Return [x, y] of the center of cell containing provided text 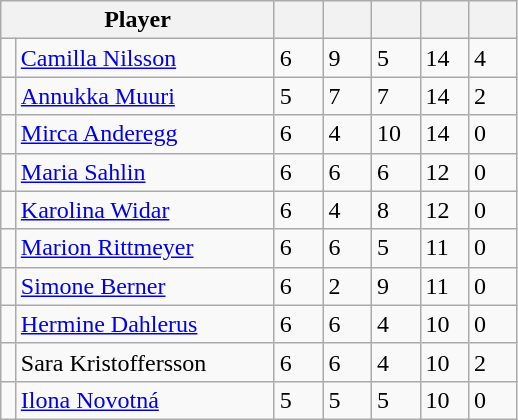
Player [138, 20]
Maria Sahlin [144, 172]
8 [396, 210]
Ilona Novotná [144, 400]
Karolina Widar [144, 210]
Sara Kristoffersson [144, 362]
Camilla Nilsson [144, 58]
Hermine Dahlerus [144, 324]
Simone Berner [144, 286]
Mirca Anderegg [144, 134]
Marion Rittmeyer [144, 248]
Annukka Muuri [144, 96]
